Find where the given text appears and provide that cell's center as (x, y) coordinate. 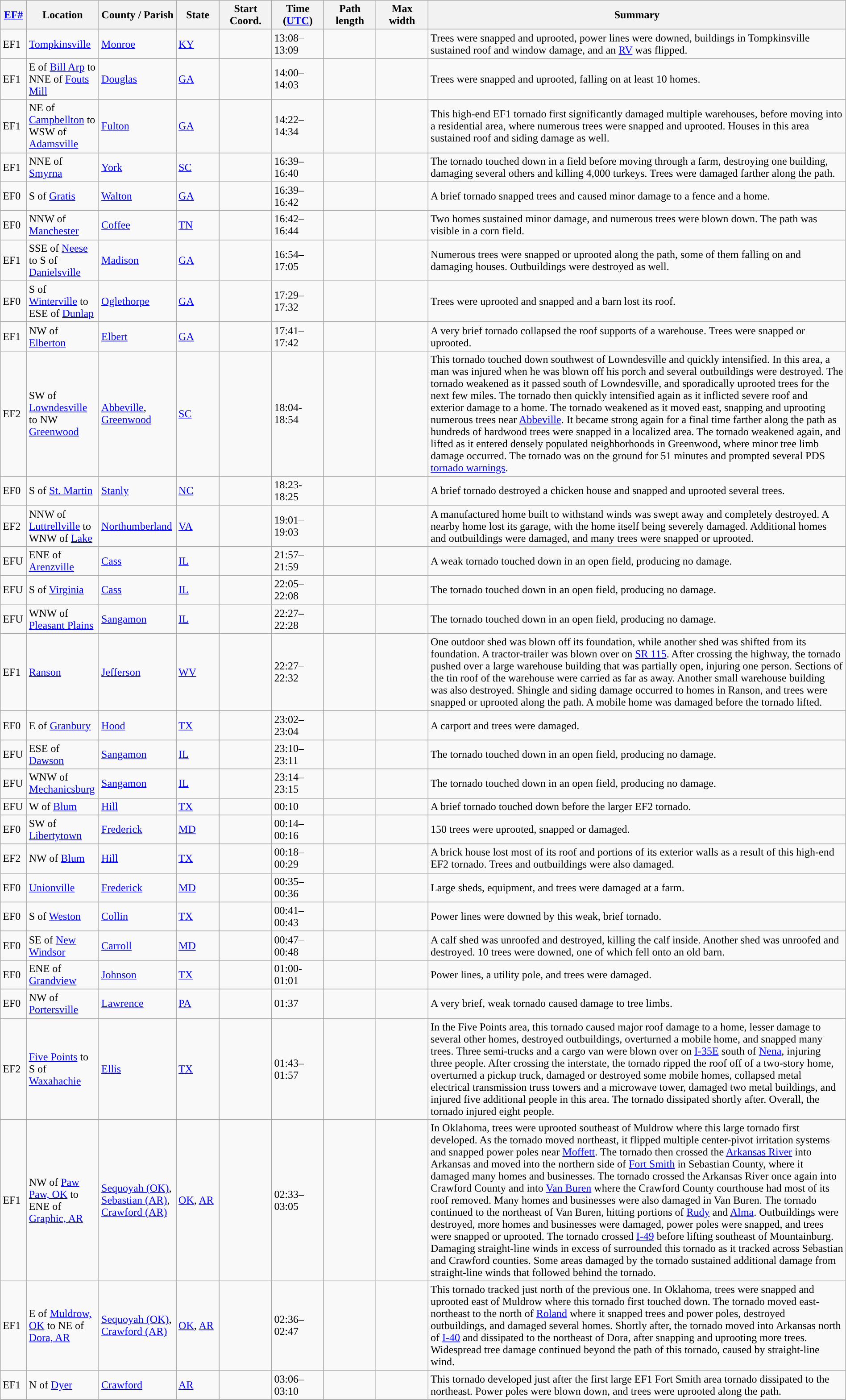
A very brief tornado collapsed the roof supports of a warehouse. Trees were snapped or uprooted. (637, 336)
Power lines were downed by this weak, brief tornado. (637, 917)
01:00-01:01 (298, 975)
16:54–17:05 (298, 260)
SW of Libertytown (62, 829)
Time (UTC) (298, 15)
17:41–17:42 (298, 336)
150 trees were uprooted, snapped or damaged. (637, 829)
S of Gratis (62, 196)
NE of Campbellton to WSW of Adamsville (62, 126)
Large sheds, equipment, and trees were damaged at a farm. (637, 887)
00:18–00:29 (298, 859)
Five Points to S of Waxahachie (62, 1069)
NW of Elberton (62, 336)
00:10 (298, 806)
Unionville (62, 887)
13:08–13:09 (298, 44)
14:22–14:34 (298, 126)
01:37 (298, 1003)
Elbert (137, 336)
Carroll (137, 945)
WV (198, 672)
TN (198, 225)
00:35–00:36 (298, 887)
NC (198, 491)
16:39–16:42 (298, 196)
18:04-18:54 (298, 413)
22:27–22:28 (298, 619)
Tompkinsville (62, 44)
NNE of Smyrna (62, 167)
Monroe (137, 44)
S of Weston (62, 917)
S of St. Martin (62, 491)
00:41–00:43 (298, 917)
AR (198, 1385)
00:47–00:48 (298, 945)
KY (198, 44)
NW of Portersville (62, 1003)
18:23-18:25 (298, 491)
Numerous trees were snapped or uprooted along the path, some of them falling on and damaging houses. Outbuildings were destroyed as well. (637, 260)
Jefferson (137, 672)
03:06–03:10 (298, 1385)
N of Dyer (62, 1385)
14:00–14:03 (298, 79)
Ranson (62, 672)
State (198, 15)
County / Parish (137, 15)
Northumberland (137, 526)
E of Bill Arp to NNE of Fouts Mill (62, 79)
Ellis (137, 1069)
Trees were snapped and uprooted, power lines were downed, buildings in Tompkinsville sustained roof and window damage, and an RV was flipped. (637, 44)
Start Coord. (245, 15)
Path length (350, 15)
23:10–23:11 (298, 754)
23:14–23:15 (298, 784)
A carport and trees were damaged. (637, 726)
Johnson (137, 975)
Douglas (137, 79)
02:33–03:05 (298, 1201)
A brief tornado touched down before the larger EF2 tornado. (637, 806)
21:57–21:59 (298, 561)
ENE of Grandview (62, 975)
A brief tornado destroyed a chicken house and snapped and uprooted several trees. (637, 491)
Trees were snapped and uprooted, falling on at least 10 homes. (637, 79)
Stanly (137, 491)
EF# (13, 15)
Crawford (137, 1385)
22:05–22:08 (298, 590)
A weak tornado touched down in an open field, producing no damage. (637, 561)
17:29–17:32 (298, 301)
ENE of Arenzville (62, 561)
Abbeville, Greenwood (137, 413)
E of Muldrow, OK to NE of Dora, AR (62, 1326)
16:42–16:44 (298, 225)
NW of Paw Paw, OK to ENE of Graphic, AR (62, 1201)
Madison (137, 260)
SSE of Neese to S of Danielsville (62, 260)
ESE of Dawson (62, 754)
Lawrence (137, 1003)
Walton (137, 196)
York (137, 167)
NW of Blum (62, 859)
Hood (137, 726)
02:36–02:47 (298, 1326)
Fulton (137, 126)
Two homes sustained minor damage, and numerous trees were blown down. The path was visible in a corn field. (637, 225)
Power lines, a utility pole, and trees were damaged. (637, 975)
Oglethorpe (137, 301)
23:02–23:04 (298, 726)
SW of Lowndesville to NW Greenwood (62, 413)
Sequoyah (OK), Crawford (AR) (137, 1326)
00:14–00:16 (298, 829)
16:39–16:40 (298, 167)
Trees were uprooted and snapped and a barn lost its roof. (637, 301)
Location (62, 15)
WNW of Mechanicsburg (62, 784)
W of Blum (62, 806)
Collin (137, 917)
WNW of Pleasant Plains (62, 619)
Max width (402, 15)
22:27–22:32 (298, 672)
S of Virginia (62, 590)
19:01–19:03 (298, 526)
VA (198, 526)
NNW of Manchester (62, 225)
Summary (637, 15)
A brief tornado snapped trees and caused minor damage to a fence and a home. (637, 196)
Sequoyah (OK), Sebastian (AR), Crawford (AR) (137, 1201)
01:43–01:57 (298, 1069)
E of Granbury (62, 726)
S of Winterville to ESE of Dunlap (62, 301)
Coffee (137, 225)
A very brief, weak tornado caused damage to tree limbs. (637, 1003)
NNW of Luttrellville to WNW of Lake (62, 526)
SE of New Windsor (62, 945)
PA (198, 1003)
